Extract the (x, y) coordinate from the center of the cell holding the provided text.  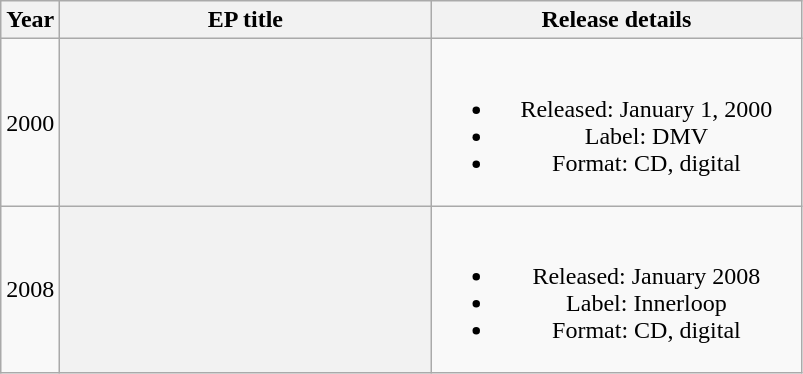
Release details (616, 20)
EP title (246, 20)
2008 (30, 290)
2000 (30, 122)
Year (30, 20)
Released: January 1, 2000Label: DMVFormat: CD, digital (616, 122)
Released: January 2008Label: InnerloopFormat: CD, digital (616, 290)
